Provide the (X, Y) coordinate of the cell's center where the given text is located.  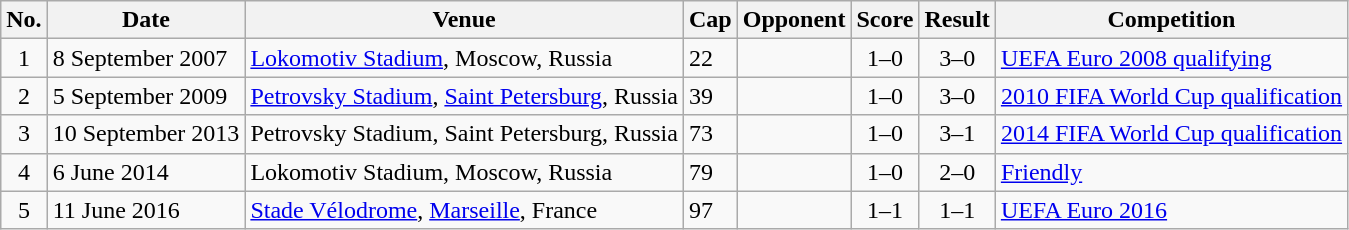
5 (24, 210)
39 (710, 96)
97 (710, 210)
6 June 2014 (146, 172)
Venue (464, 20)
2014 FIFA World Cup qualification (1171, 134)
10 September 2013 (146, 134)
Friendly (1171, 172)
3 (24, 134)
2 (24, 96)
4 (24, 172)
1 (24, 58)
2–0 (957, 172)
8 September 2007 (146, 58)
No. (24, 20)
Stade Vélodrome, Marseille, France (464, 210)
Score (885, 20)
5 September 2009 (146, 96)
Opponent (794, 20)
22 (710, 58)
11 June 2016 (146, 210)
79 (710, 172)
Competition (1171, 20)
Cap (710, 20)
2010 FIFA World Cup qualification (1171, 96)
UEFA Euro 2008 qualifying (1171, 58)
Result (957, 20)
73 (710, 134)
UEFA Euro 2016 (1171, 210)
3–1 (957, 134)
Date (146, 20)
